Provide the [x, y] coordinate of the cell's center where the given text is located.  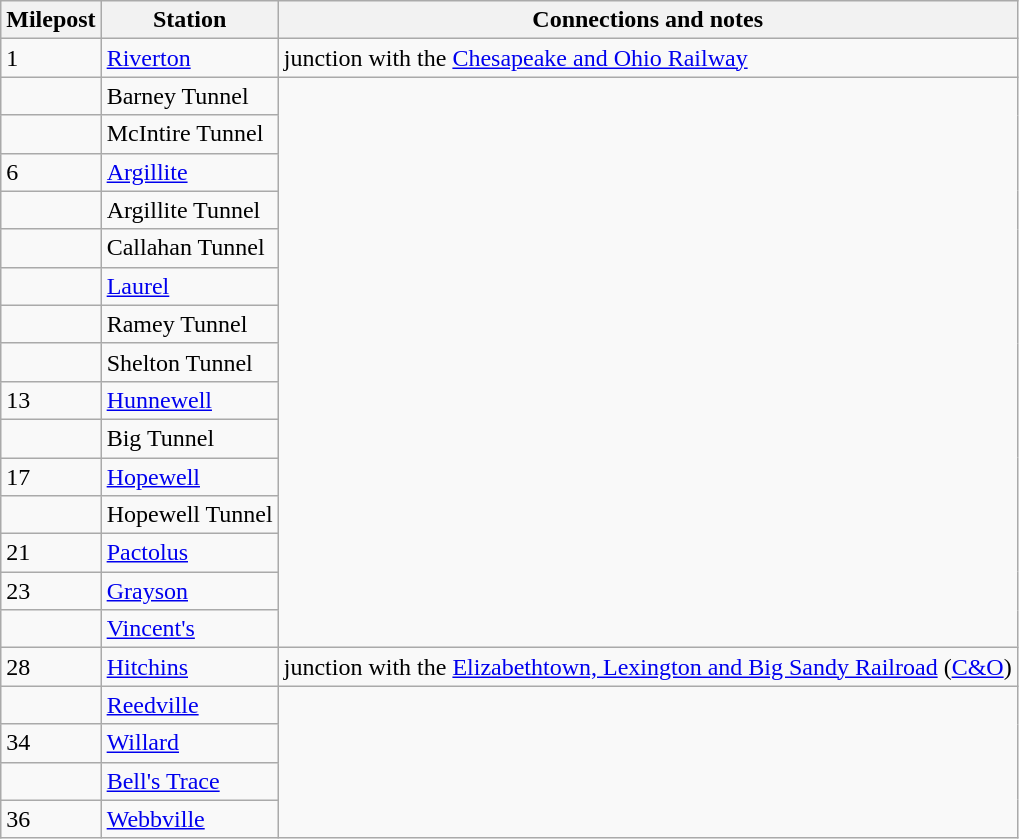
Bell's Trace [190, 781]
McIntire Tunnel [190, 134]
21 [51, 553]
Vincent's [190, 629]
Laurel [190, 286]
Callahan Tunnel [190, 248]
17 [51, 477]
Riverton [190, 58]
Argillite [190, 172]
6 [51, 172]
Grayson [190, 591]
Reedville [190, 705]
Milepost [51, 20]
Hunnewell [190, 400]
13 [51, 400]
Station [190, 20]
Hopewell Tunnel [190, 515]
34 [51, 743]
36 [51, 819]
1 [51, 58]
Shelton Tunnel [190, 362]
junction with the Elizabethtown, Lexington and Big Sandy Railroad (C&O) [648, 667]
23 [51, 591]
Webbville [190, 819]
Big Tunnel [190, 438]
Ramey Tunnel [190, 324]
Barney Tunnel [190, 96]
Hitchins [190, 667]
28 [51, 667]
Pactolus [190, 553]
Argillite Tunnel [190, 210]
junction with the Chesapeake and Ohio Railway [648, 58]
Connections and notes [648, 20]
Hopewell [190, 477]
Willard [190, 743]
